Locate the cell with the specified text and output its (x, y) center coordinate. 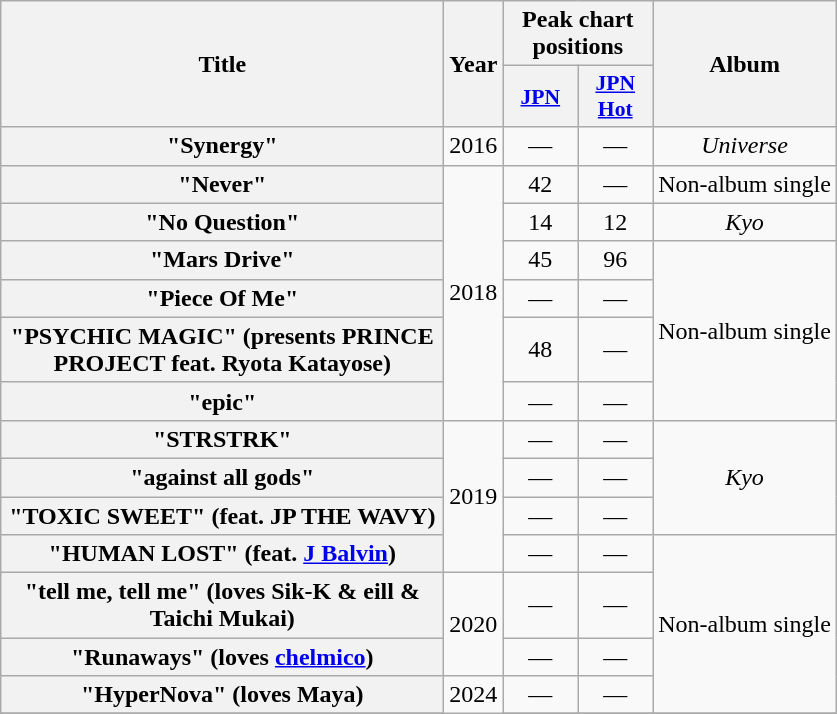
14 (540, 222)
JPN (540, 96)
Album (745, 64)
2020 (474, 624)
"STRSTRK" (222, 439)
"tell me, tell me" (loves Sik-K & eill & Taichi Mukai) (222, 606)
2018 (474, 292)
"PSYCHIC MAGIC" (presents PRINCE PROJECT feat. Ryota Katayose) (222, 350)
"epic" (222, 401)
"Piece Of Me" (222, 298)
"Runaways" (loves chelmico) (222, 657)
42 (540, 184)
Year (474, 64)
2024 (474, 695)
"No Question" (222, 222)
Universe (745, 146)
48 (540, 350)
"Synergy" (222, 146)
"HUMAN LOST" (feat. J Balvin) (222, 554)
12 (616, 222)
2016 (474, 146)
Peak chart positions (578, 34)
96 (616, 260)
45 (540, 260)
"HyperNova" (loves Maya) (222, 695)
"TOXIC SWEET" (feat. JP THE WAVY) (222, 515)
Title (222, 64)
2019 (474, 496)
JPN Hot (616, 96)
"Mars Drive" (222, 260)
"Never" (222, 184)
"against all gods" (222, 477)
